Capture the cell that displays the provided text and extract its [x, y] central coordinate. 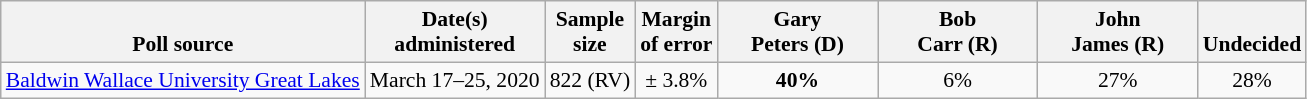
Baldwin Wallace University Great Lakes [183, 80]
March 17–25, 2020 [455, 80]
28% [1252, 80]
Poll source [183, 32]
± 3.8% [676, 80]
40% [797, 80]
27% [1118, 80]
JohnJames (R) [1118, 32]
822 (RV) [590, 80]
BobCarr (R) [958, 32]
GaryPeters (D) [797, 32]
6% [958, 80]
Marginof error [676, 32]
Date(s)administered [455, 32]
Undecided [1252, 32]
Samplesize [590, 32]
